Return the (x, y) coordinate for the center point of the cell that contains the specified text.  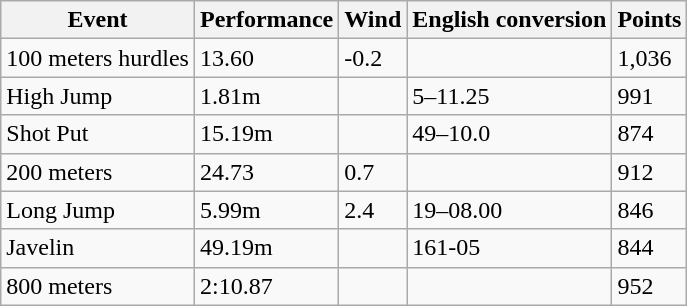
200 meters (98, 172)
-0.2 (373, 58)
15.19m (266, 134)
800 meters (98, 286)
874 (650, 134)
Long Jump (98, 210)
English conversion (510, 20)
1.81m (266, 96)
Javelin (98, 248)
1,036 (650, 58)
13.60 (266, 58)
49.19m (266, 248)
0.7 (373, 172)
161-05 (510, 248)
24.73 (266, 172)
991 (650, 96)
2:10.87 (266, 286)
912 (650, 172)
5–11.25 (510, 96)
5.99m (266, 210)
Points (650, 20)
2.4 (373, 210)
Wind (373, 20)
846 (650, 210)
Performance (266, 20)
952 (650, 286)
Shot Put (98, 134)
49–10.0 (510, 134)
Event (98, 20)
High Jump (98, 96)
100 meters hurdles (98, 58)
19–08.00 (510, 210)
844 (650, 248)
